Scan for the cell matching the given text and deliver its (X, Y) coordinate at center. 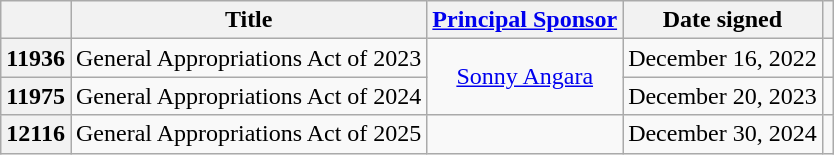
Title (248, 20)
General Appropriations Act of 2024 (248, 96)
December 16, 2022 (723, 58)
General Appropriations Act of 2023 (248, 58)
11936 (36, 58)
Principal Sponsor (525, 20)
11975 (36, 96)
December 30, 2024 (723, 134)
General Appropriations Act of 2025 (248, 134)
Sonny Angara (525, 77)
Date signed (723, 20)
December 20, 2023 (723, 96)
12116 (36, 134)
